Return the [x, y] coordinate for the center point of the cell that contains the specified text.  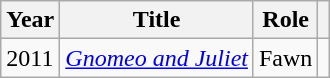
Gnomeo and Juliet [157, 58]
Role [285, 20]
Year [30, 20]
Title [157, 20]
2011 [30, 58]
Fawn [285, 58]
